Find where the given text appears and provide that cell's center as [x, y] coordinate. 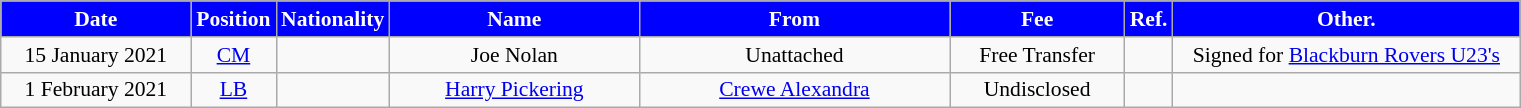
Crewe Alexandra [794, 90]
From [794, 19]
1 February 2021 [96, 90]
Free Transfer [1038, 55]
Unattached [794, 55]
Position [234, 19]
Other. [1347, 19]
Fee [1038, 19]
LB [234, 90]
Name [514, 19]
15 January 2021 [96, 55]
Harry Pickering [514, 90]
CM [234, 55]
Date [96, 19]
Joe Nolan [514, 55]
Nationality [332, 19]
Ref. [1149, 19]
Signed for Blackburn Rovers U23's [1347, 55]
Undisclosed [1038, 90]
